Detect which cell encompasses the target text, then output its (X, Y) center coordinate. 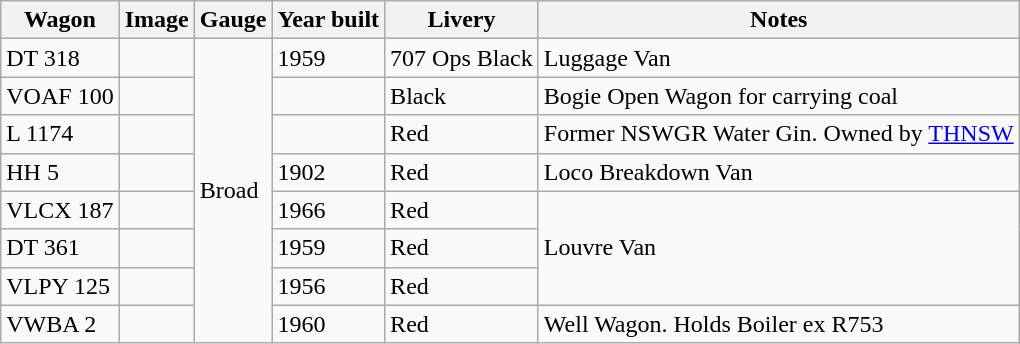
Year built (328, 20)
VLCX 187 (60, 210)
Former NSWGR Water Gin. Owned by THNSW (778, 134)
Livery (462, 20)
DT 361 (60, 248)
1902 (328, 172)
1960 (328, 324)
Luggage Van (778, 58)
Image (156, 20)
Bogie Open Wagon for carrying coal (778, 96)
L 1174 (60, 134)
1966 (328, 210)
Black (462, 96)
Broad (233, 191)
1956 (328, 286)
VLPY 125 (60, 286)
HH 5 (60, 172)
Louvre Van (778, 248)
VWBA 2 (60, 324)
Wagon (60, 20)
VOAF 100 (60, 96)
Well Wagon. Holds Boiler ex R753 (778, 324)
707 Ops Black (462, 58)
Notes (778, 20)
DT 318 (60, 58)
Loco Breakdown Van (778, 172)
Gauge (233, 20)
